Capture the cell that displays the provided text and extract its [X, Y] central coordinate. 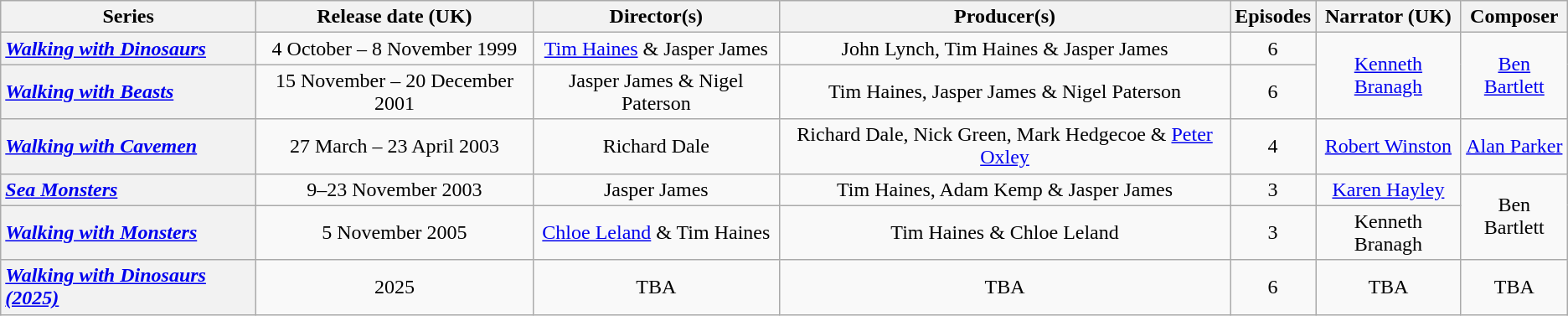
5 November 2005 [395, 233]
John Lynch, Tim Haines & Jasper James [1004, 49]
Walking with Dinosaurs (2025) [129, 287]
Richard Dale [656, 146]
Narrator (UK) [1388, 17]
15 November – 20 December 2001 [395, 92]
4 October – 8 November 1999 [395, 49]
27 March – 23 April 2003 [395, 146]
Alan Parker [1514, 146]
Robert Winston [1388, 146]
Release date (UK) [395, 17]
Chloe Leland & Tim Haines [656, 233]
Walking with Beasts [129, 92]
Producer(s) [1004, 17]
2025 [395, 287]
Richard Dale, Nick Green, Mark Hedgecoe & Peter Oxley [1004, 146]
4 [1273, 146]
Jasper James & Nigel Paterson [656, 92]
Episodes [1273, 17]
Walking with Monsters [129, 233]
Series [129, 17]
Karen Hayley [1388, 189]
9–23 November 2003 [395, 189]
Tim Haines, Jasper James & Nigel Paterson [1004, 92]
Director(s) [656, 17]
Walking with Cavemen [129, 146]
Walking with Dinosaurs [129, 49]
Tim Haines, Adam Kemp & Jasper James [1004, 189]
Sea Monsters [129, 189]
Tim Haines & Chloe Leland [1004, 233]
Jasper James [656, 189]
Tim Haines & Jasper James [656, 49]
Composer [1514, 17]
